Detect which cell encompasses the target text, then output its (X, Y) center coordinate. 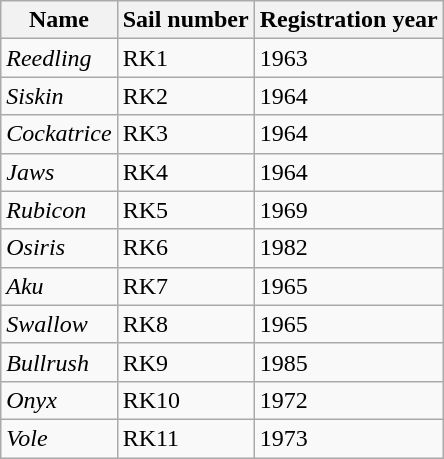
Bullrush (59, 362)
Siskin (59, 96)
RK6 (186, 248)
RK10 (186, 400)
Cockatrice (59, 134)
Swallow (59, 324)
Jaws (59, 172)
Rubicon (59, 210)
Aku (59, 286)
Onyx (59, 400)
Registration year (348, 20)
RK9 (186, 362)
1963 (348, 58)
1972 (348, 400)
RK7 (186, 286)
RK5 (186, 210)
RK2 (186, 96)
RK4 (186, 172)
Vole (59, 438)
RK1 (186, 58)
1973 (348, 438)
Osiris (59, 248)
Name (59, 20)
RK8 (186, 324)
1969 (348, 210)
RK3 (186, 134)
RK11 (186, 438)
Sail number (186, 20)
1985 (348, 362)
1982 (348, 248)
Reedling (59, 58)
